Extract the [x, y] coordinate from the center of the cell holding the provided text.  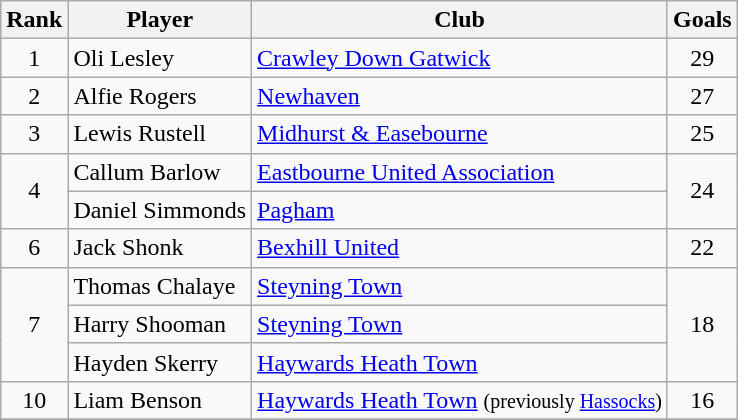
Crawley Down Gatwick [460, 58]
29 [702, 58]
Oli Lesley [160, 58]
7 [34, 324]
Liam Benson [160, 400]
25 [702, 134]
Newhaven [460, 96]
4 [34, 191]
Haywards Heath Town (previously Hassocks) [460, 400]
Haywards Heath Town [460, 362]
Bexhill United [460, 248]
Lewis Rustell [160, 134]
Club [460, 20]
2 [34, 96]
22 [702, 248]
Goals [702, 20]
10 [34, 400]
18 [702, 324]
Player [160, 20]
Jack Shonk [160, 248]
16 [702, 400]
Thomas Chalaye [160, 286]
Alfie Rogers [160, 96]
Daniel Simmonds [160, 210]
27 [702, 96]
Rank [34, 20]
Hayden Skerry [160, 362]
Eastbourne United Association [460, 172]
6 [34, 248]
Harry Shooman [160, 324]
Pagham [460, 210]
24 [702, 191]
Callum Barlow [160, 172]
Midhurst & Easebourne [460, 134]
3 [34, 134]
1 [34, 58]
